From the cell containing the given text, extract its center point as [X, Y] coordinate. 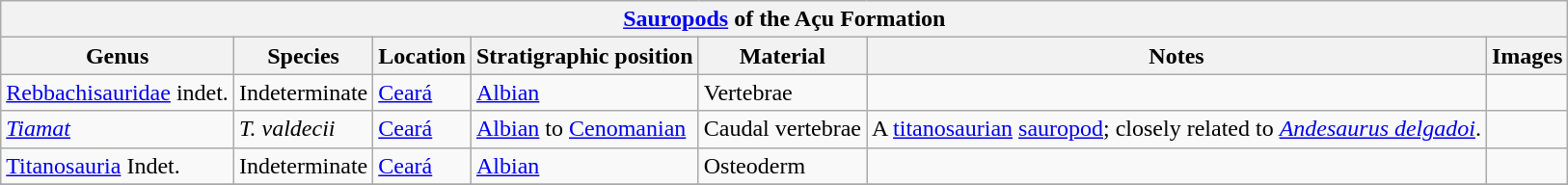
Vertebrae [782, 92]
Tiamat [118, 129]
Albian to Cenomanian [584, 129]
Species [303, 56]
Stratigraphic position [584, 56]
T. valdecii [303, 129]
Osteoderm [782, 166]
Genus [118, 56]
Rebbachisauridae indet. [118, 92]
A titanosaurian sauropod; closely related to Andesaurus delgadoi. [1176, 129]
Images [1527, 56]
Location [422, 56]
Notes [1176, 56]
Material [782, 56]
Caudal vertebrae [782, 129]
Titanosauria Indet. [118, 166]
Sauropods of the Açu Formation [785, 19]
